Locate the cell with the specified text and output its (X, Y) center coordinate. 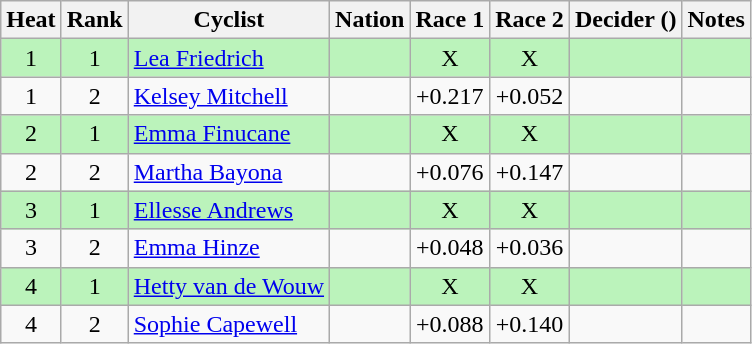
Emma Hinze (228, 248)
+0.036 (530, 248)
Race 1 (450, 20)
+0.052 (530, 96)
+0.217 (450, 96)
Martha Bayona (228, 172)
Decider () (626, 20)
Race 2 (530, 20)
+0.048 (450, 248)
+0.088 (450, 324)
Sophie Capewell (228, 324)
+0.076 (450, 172)
+0.140 (530, 324)
Kelsey Mitchell (228, 96)
+0.147 (530, 172)
Emma Finucane (228, 134)
Rank (94, 20)
Hetty van de Wouw (228, 286)
Ellesse Andrews (228, 210)
Lea Friedrich (228, 58)
Nation (370, 20)
Notes (716, 20)
Cyclist (228, 20)
Heat (31, 20)
